Provide the [x, y] coordinate of the cell's center where the given text is located.  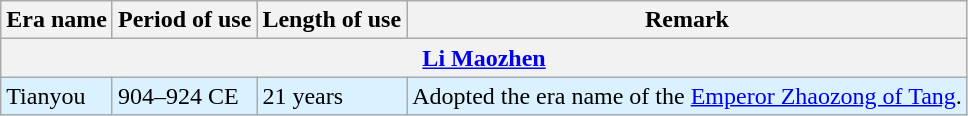
Era name [57, 20]
Remark [688, 20]
21 years [332, 96]
Tianyou [57, 96]
Period of use [184, 20]
Adopted the era name of the Emperor Zhaozong of Tang. [688, 96]
904–924 CE [184, 96]
Length of use [332, 20]
Li Maozhen [484, 58]
